Scan for the cell matching the given text and deliver its (X, Y) coordinate at center. 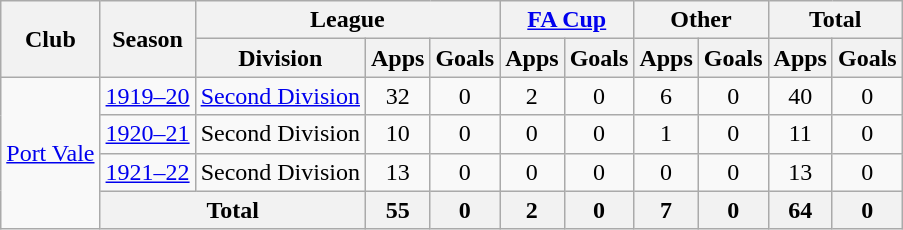
1 (666, 134)
1919–20 (148, 96)
League (348, 20)
6 (666, 96)
Season (148, 39)
FA Cup (567, 20)
Club (50, 39)
Other (701, 20)
64 (800, 210)
55 (397, 210)
1921–22 (148, 172)
11 (800, 134)
Port Vale (50, 153)
40 (800, 96)
10 (397, 134)
1920–21 (148, 134)
32 (397, 96)
7 (666, 210)
Division (280, 58)
